Determine the [X, Y] coordinate at the center of the cell enclosing the given text.  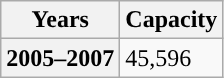
Years [60, 20]
Capacity [172, 20]
45,596 [172, 58]
2005–2007 [60, 58]
